Extract the (x, y) coordinate from the center of the cell holding the provided text.  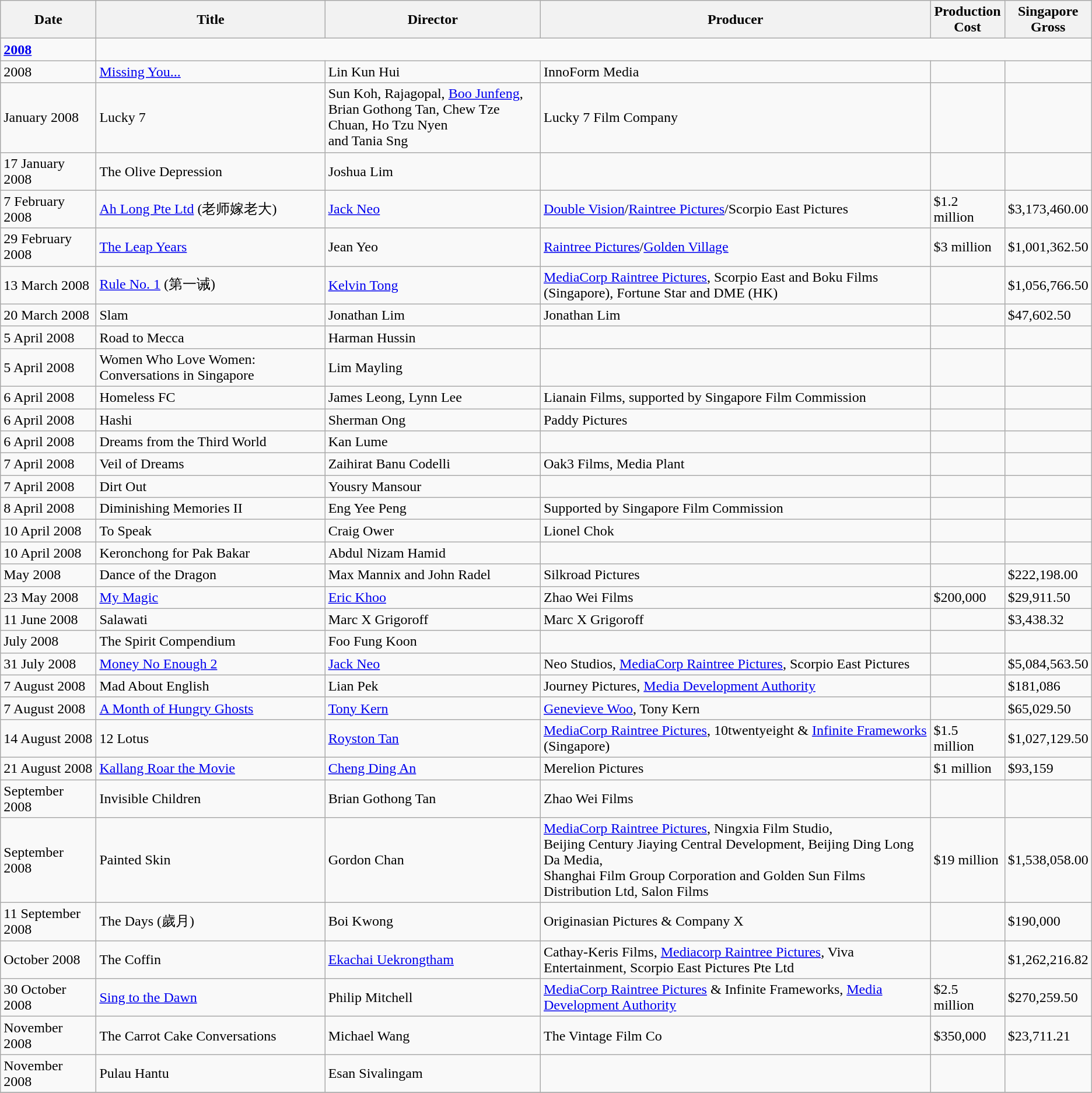
Philip Mitchell (433, 997)
July 2008 (48, 642)
Lim Mayling (433, 367)
14 August 2008 (48, 738)
Hashi (211, 419)
$1,056,766.50 (1048, 285)
20 March 2008 (48, 315)
$47,602.50 (1048, 315)
Tony Kern (433, 708)
11 September 2008 (48, 922)
Dirt Out (211, 486)
Joshua Lim (433, 171)
Eric Khoo (433, 597)
$350,000 (967, 1036)
Kallang Roar the Movie (211, 768)
Painted Skin (211, 860)
Salawati (211, 619)
The Coffin (211, 960)
Veil of Dreams (211, 464)
Date (48, 20)
Money No Enough 2 (211, 664)
January 2008 (48, 118)
Abdul Nizam Hamid (433, 553)
Oak3 Films, Media Plant (735, 464)
Keronchong for Pak Bakar (211, 553)
Pulau Hantu (211, 1073)
23 May 2008 (48, 597)
Lionel Chok (735, 531)
Lian Pek (433, 686)
Silkroad Pictures (735, 575)
Homeless FC (211, 397)
My Magic (211, 597)
A Month of Hungry Ghosts (211, 708)
$5,084,563.50 (1048, 664)
October 2008 (48, 960)
Dreams from the Third World (211, 442)
Sing to the Dawn (211, 997)
Yousry Mansour (433, 486)
Esan Sivalingam (433, 1073)
Producer (735, 20)
Mad About English (211, 686)
The Days (歲月) (211, 922)
James Leong, Lynn Lee (433, 397)
$190,000 (1048, 922)
The Carrot Cake Conversations (211, 1036)
Royston Tan (433, 738)
Craig Ower (433, 531)
Neo Studios, MediaCorp Raintree Pictures, Scorpio East Pictures (735, 664)
Journey Pictures, Media Development Authority (735, 686)
Originasian Pictures & Company X (735, 922)
Michael Wang (433, 1036)
Invisible Children (211, 798)
31 July 2008 (48, 664)
Paddy Pictures (735, 419)
$3,438.32 (1048, 619)
$1,538,058.00 (1048, 860)
Jean Yeo (433, 247)
Gordon Chan (433, 860)
To Speak (211, 531)
Production Cost (967, 20)
$19 million (967, 860)
Rule No. 1 (第一诫) (211, 285)
May 2008 (48, 575)
Lucky 7 (211, 118)
21 August 2008 (48, 768)
Raintree Pictures/Golden Village (735, 247)
MediaCorp Raintree Pictures, 10twentyeight & Infinite Frameworks (Singapore) (735, 738)
Boi Kwong (433, 922)
Double Vision/Raintree Pictures/Scorpio East Pictures (735, 209)
$1.5 million (967, 738)
Genevieve Woo, Tony Kern (735, 708)
InnoForm Media (735, 72)
$1,262,216.82 (1048, 960)
$200,000 (967, 597)
Road to Mecca (211, 337)
The Olive Depression (211, 171)
13 March 2008 (48, 285)
11 June 2008 (48, 619)
$3,173,460.00 (1048, 209)
Merelion Pictures (735, 768)
$270,259.50 (1048, 997)
$3 million (967, 247)
Kan Lume (433, 442)
$1,027,129.50 (1048, 738)
$23,711.21 (1048, 1036)
The Spirit Compendium (211, 642)
Slam (211, 315)
Singapore Gross (1048, 20)
8 April 2008 (48, 509)
MediaCorp Raintree Pictures & Infinite Frameworks, Media Development Authority (735, 997)
30 October 2008 (48, 997)
12 Lotus (211, 738)
$1.2 million (967, 209)
The Vintage Film Co (735, 1036)
The Leap Years (211, 247)
Foo Fung Koon (433, 642)
Lianain Films, supported by Singapore Film Commission (735, 397)
Zaihirat Banu Codelli (433, 464)
$93,159 (1048, 768)
MediaCorp Raintree Pictures, Scorpio East and Boku Films (Singapore), Fortune Star and DME (HK) (735, 285)
Max Mannix and John Radel (433, 575)
29 February 2008 (48, 247)
Director (433, 20)
Lin Kun Hui (433, 72)
Eng Yee Peng (433, 509)
Brian Gothong Tan (433, 798)
Harman Hussin (433, 337)
Sun Koh, Rajagopal, Boo Junfeng, Brian Gothong Tan, Chew Tze Chuan, Ho Tzu Nyen and Tania Sng (433, 118)
Cathay-Keris Films, Mediacorp Raintree Pictures, Viva Entertainment, Scorpio East Pictures Pte Ltd (735, 960)
$222,198.00 (1048, 575)
$29,911.50 (1048, 597)
$181,086 (1048, 686)
Cheng Ding An (433, 768)
$2.5 million (967, 997)
Women Who Love Women: Conversations in Singapore (211, 367)
Ekachai Uekrongtham (433, 960)
$65,029.50 (1048, 708)
Ah Long Pte Ltd (老师嫁老大) (211, 209)
Supported by Singapore Film Commission (735, 509)
Missing You... (211, 72)
Title (211, 20)
$1,001,362.50 (1048, 247)
Diminishing Memories II (211, 509)
7 February 2008 (48, 209)
$1 million (967, 768)
Kelvin Tong (433, 285)
17 January 2008 (48, 171)
Lucky 7 Film Company (735, 118)
Sherman Ong (433, 419)
Dance of the Dragon (211, 575)
